Output the [X, Y] coordinate of the center of the cell containing the given text.  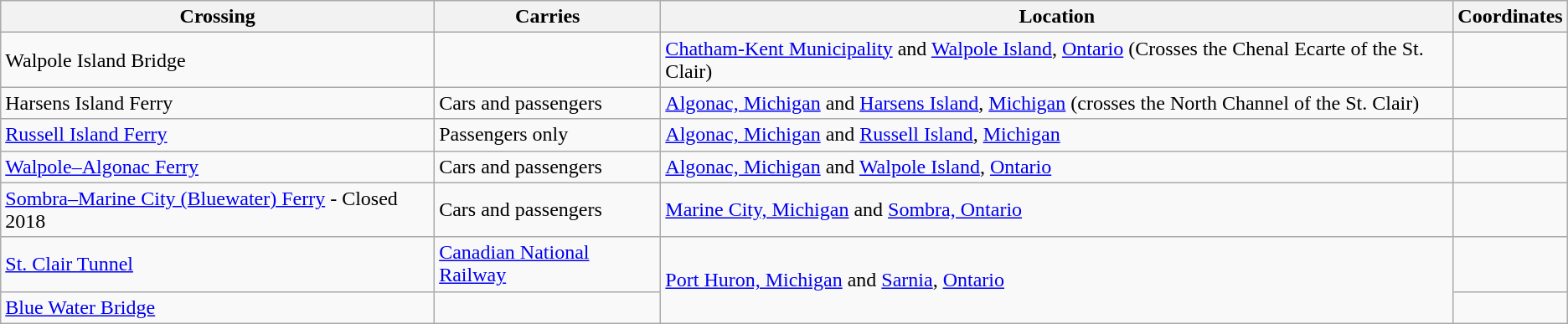
Coordinates [1510, 17]
Chatham-Kent Municipality and Walpole Island, Ontario (Crosses the Chenal Ecarte of the St. Clair) [1057, 60]
Walpole Island Bridge [218, 60]
Russell Island Ferry [218, 135]
Algonac, Michigan and Harsens Island, Michigan (crosses the North Channel of the St. Clair) [1057, 103]
Port Huron, Michigan and Sarnia, Ontario [1057, 280]
Sombra–Marine City (Bluewater) Ferry - Closed 2018 [218, 209]
Crossing [218, 17]
Canadian National Railway [548, 265]
Harsens Island Ferry [218, 103]
Carries [548, 17]
Blue Water Bridge [218, 307]
Marine City, Michigan and Sombra, Ontario [1057, 209]
Algonac, Michigan and Walpole Island, Ontario [1057, 167]
Walpole–Algonac Ferry [218, 167]
Passengers only [548, 135]
St. Clair Tunnel [218, 265]
Algonac, Michigan and Russell Island, Michigan [1057, 135]
Location [1057, 17]
